Determine the (x, y) coordinate at the center of the cell enclosing the given text.  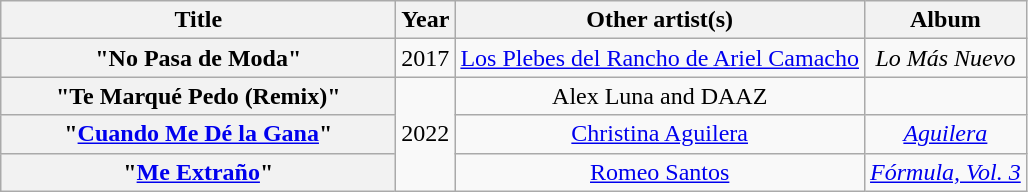
Album (946, 20)
Romeo Santos (660, 172)
"Me Extraño" (198, 172)
Other artist(s) (660, 20)
Los Plebes del Rancho de Ariel Camacho (660, 58)
Fórmula, Vol. 3 (946, 172)
Year (426, 20)
"Cuando Me Dé la Gana" (198, 134)
Lo Más Nuevo (946, 58)
Christina Aguilera (660, 134)
Title (198, 20)
Alex Luna and DAAZ (660, 96)
"No Pasa de Moda" (198, 58)
"Te Marqué Pedo (Remix)" (198, 96)
2022 (426, 134)
Aguilera (946, 134)
2017 (426, 58)
